Output the (x, y) coordinate of the center of the cell containing the given text.  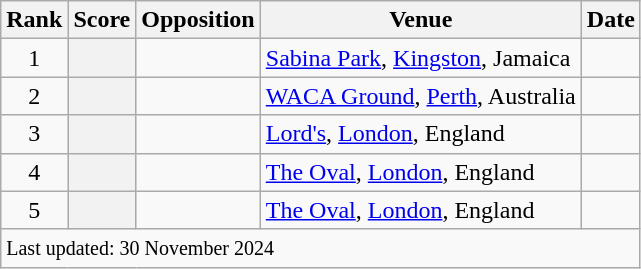
Score (102, 20)
Opposition (198, 20)
WACA Ground, Perth, Australia (420, 96)
Venue (420, 20)
1 (34, 58)
Lord's, London, England (420, 134)
Rank (34, 20)
2 (34, 96)
4 (34, 172)
3 (34, 134)
5 (34, 210)
Date (610, 20)
Sabina Park, Kingston, Jamaica (420, 58)
Last updated: 30 November 2024 (321, 248)
